Return [x, y] of the center of cell containing provided text 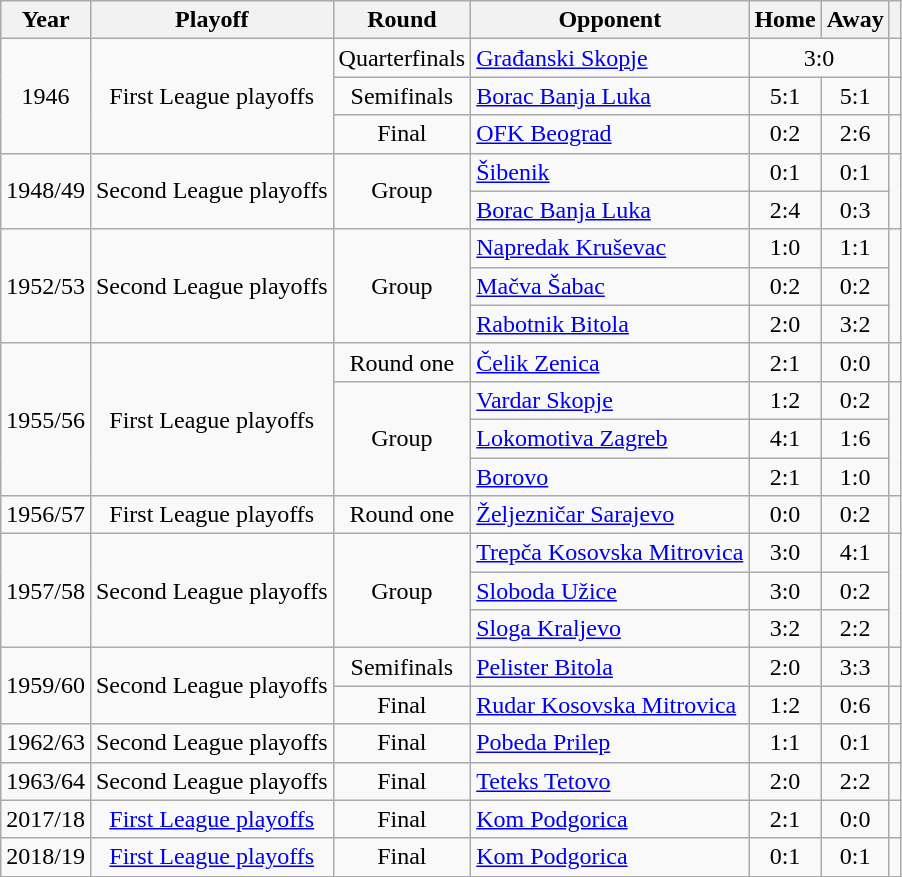
1962/63 [46, 743]
1:6 [855, 438]
Quarterfinals [402, 58]
Građanski Skopje [610, 58]
1959/60 [46, 686]
1952/53 [46, 286]
Rabotnik Bitola [610, 324]
Round [402, 20]
2017/18 [46, 819]
Lokomotiva Zagreb [610, 438]
Sloboda Užice [610, 591]
Opponent [610, 20]
1956/57 [46, 515]
1955/56 [46, 419]
Home [785, 20]
1957/58 [46, 591]
2:6 [855, 134]
Trepča Kosovska Mitrovica [610, 553]
Year [46, 20]
1963/64 [46, 781]
Pobeda Prilep [610, 743]
0:3 [855, 210]
Vardar Skopje [610, 400]
Playoff [212, 20]
Sloga Kraljevo [610, 629]
OFK Beograd [610, 134]
1946 [46, 96]
Borovo [610, 477]
Rudar Kosovska Mitrovica [610, 705]
Away [855, 20]
0:6 [855, 705]
Pelister Bitola [610, 667]
1948/49 [46, 191]
Teteks Tetovo [610, 781]
Željezničar Sarajevo [610, 515]
2:4 [785, 210]
3:3 [855, 667]
Čelik Zenica [610, 362]
Šibenik [610, 172]
2018/19 [46, 857]
Mačva Šabac [610, 286]
Napredak Kruševac [610, 248]
